Extract the (X, Y) coordinate from the center of the cell holding the provided text.  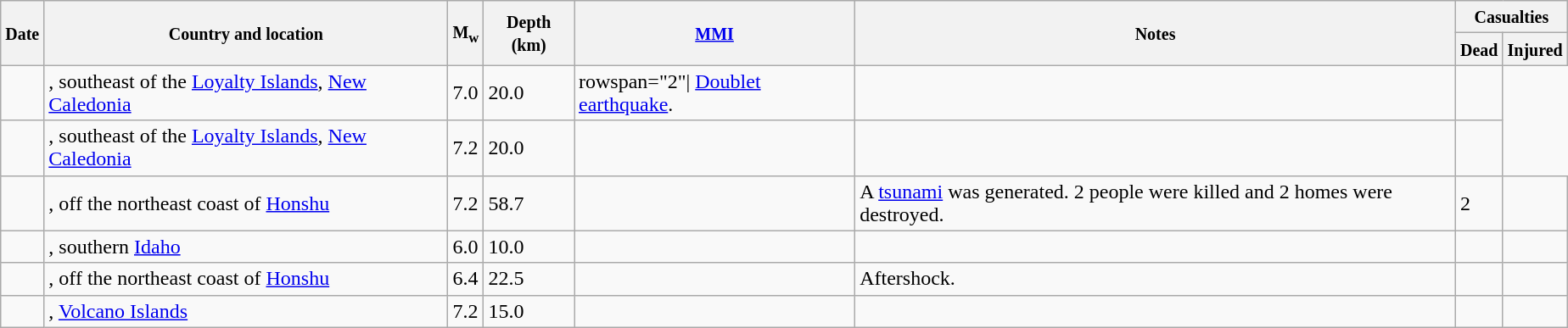
22.5 (529, 279)
A tsunami was generated. 2 people were killed and 2 homes were destroyed. (1156, 203)
6.4 (466, 279)
Notes (1156, 33)
rowspan="2"| Doublet earthquake. (714, 93)
, Volcano Islands (246, 311)
, southern Idaho (246, 247)
Casualties (1511, 17)
Mw (466, 33)
10.0 (529, 247)
Injured (1535, 49)
15.0 (529, 311)
MMI (714, 33)
Dead (1479, 49)
Country and location (246, 33)
2 (1479, 203)
7.0 (466, 93)
Date (22, 33)
6.0 (466, 247)
Aftershock. (1156, 279)
Depth (km) (529, 33)
58.7 (529, 203)
